Extract the [X, Y] coordinate from the center of the cell holding the provided text.  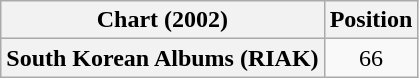
South Korean Albums (RIAK) [162, 58]
66 [371, 58]
Position [371, 20]
Chart (2002) [162, 20]
